Pinpoint the cell where the given text exists, returning its [x, y] midpoint coordinate. 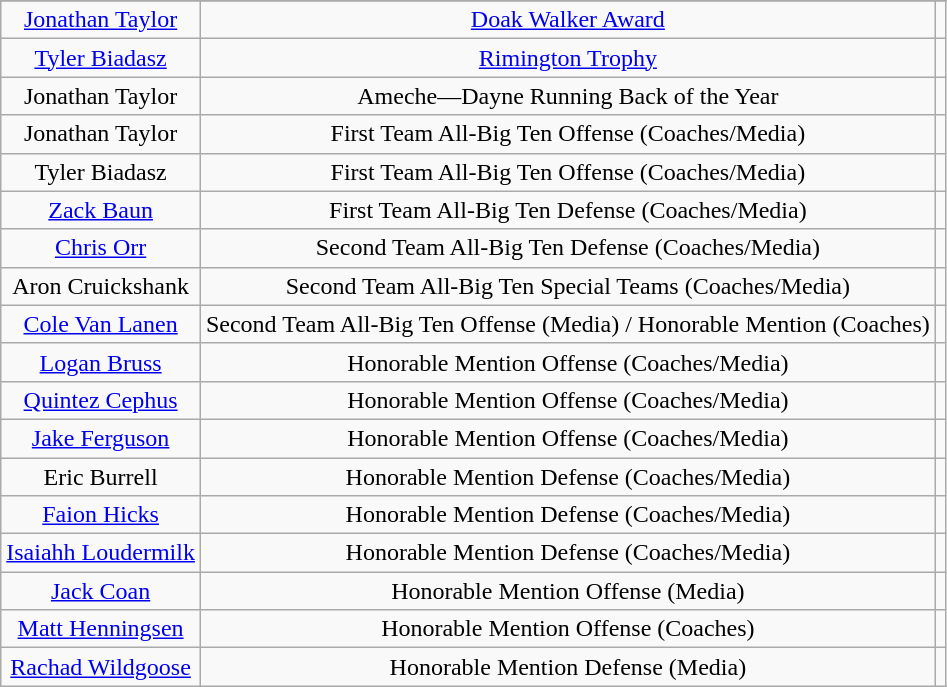
Jake Ferguson [101, 438]
Honorable Mention Defense (Media) [568, 667]
Rimington Trophy [568, 58]
Eric Burrell [101, 477]
Zack Baun [101, 210]
Cole Van Lanen [101, 324]
Jack Coan [101, 591]
First Team All-Big Ten Defense (Coaches/Media) [568, 210]
Aron Cruickshank [101, 286]
Honorable Mention Offense (Media) [568, 591]
Ameche—Dayne Running Back of the Year [568, 96]
Logan Bruss [101, 362]
Honorable Mention Offense (Coaches) [568, 629]
Second Team All-Big Ten Defense (Coaches/Media) [568, 248]
Faion Hicks [101, 515]
Isaiahh Loudermilk [101, 553]
Matt Henningsen [101, 629]
Second Team All-Big Ten Special Teams (Coaches/Media) [568, 286]
Chris Orr [101, 248]
Doak Walker Award [568, 20]
Rachad Wildgoose [101, 667]
Quintez Cephus [101, 400]
Second Team All-Big Ten Offense (Media) / Honorable Mention (Coaches) [568, 324]
